From the cell containing the given text, extract its center point as (X, Y) coordinate. 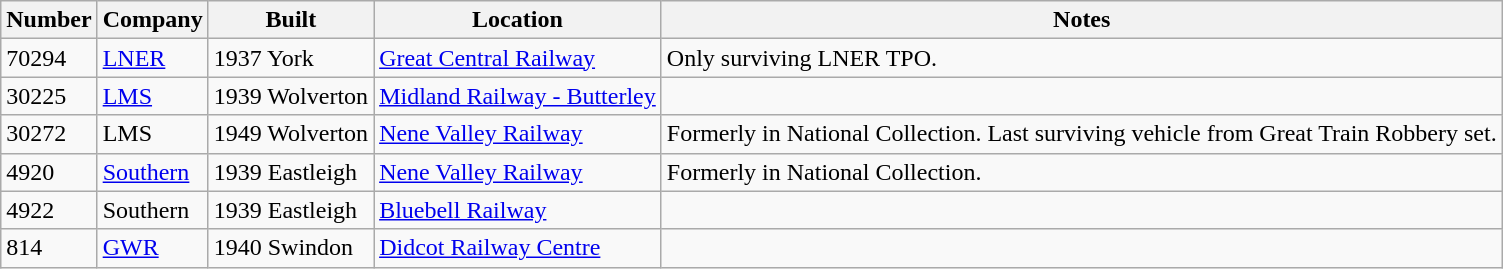
1939 Wolverton (290, 96)
Built (290, 20)
Bluebell Railway (518, 210)
GWR (152, 248)
Company (152, 20)
814 (49, 248)
4920 (49, 172)
4922 (49, 210)
LNER (152, 58)
30272 (49, 134)
Didcot Railway Centre (518, 248)
Formerly in National Collection. Last surviving vehicle from Great Train Robbery set. (1082, 134)
1937 York (290, 58)
Number (49, 20)
Location (518, 20)
Formerly in National Collection. (1082, 172)
Great Central Railway (518, 58)
1940 Swindon (290, 248)
Only surviving LNER TPO. (1082, 58)
30225 (49, 96)
Midland Railway - Butterley (518, 96)
70294 (49, 58)
1949 Wolverton (290, 134)
Notes (1082, 20)
